Provide the (x, y) coordinate of the cell's center where the given text is located.  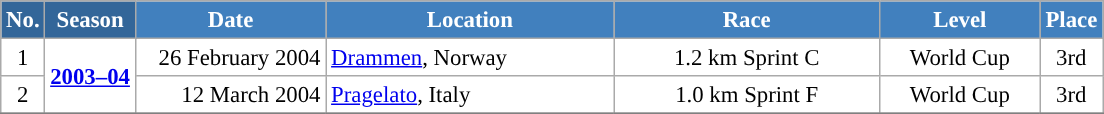
Drammen, Norway (470, 58)
No. (23, 20)
Location (470, 20)
Level (960, 20)
1 (23, 58)
Place (1071, 20)
Season (90, 20)
2 (23, 95)
12 March 2004 (230, 95)
Pragelato, Italy (470, 95)
1.2 km Sprint C (747, 58)
1.0 km Sprint F (747, 95)
2003–04 (90, 76)
Date (230, 20)
Race (747, 20)
26 February 2004 (230, 58)
